From the cell containing the given text, extract its center point as (x, y) coordinate. 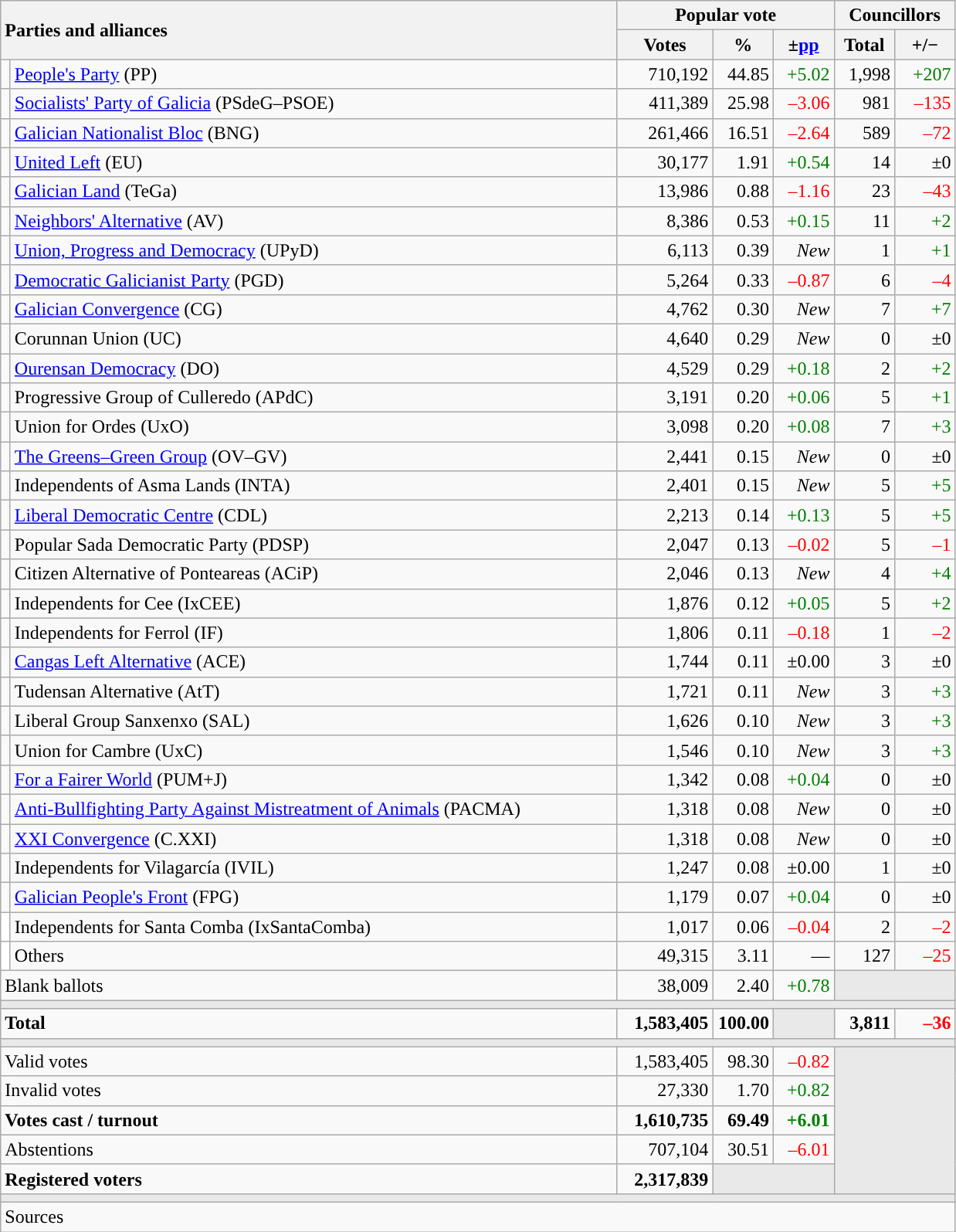
0.07 (743, 898)
–0.18 (803, 633)
–25 (925, 956)
981 (865, 104)
Neighbors' Alternative (AV) (314, 221)
–1.16 (803, 192)
–36 (925, 1023)
Blank ballots (309, 986)
1,610,735 (665, 1120)
Abstentions (309, 1149)
1,806 (665, 633)
–43 (925, 192)
+4 (925, 574)
–2.64 (803, 133)
For a Fairer World (PUM+J) (314, 779)
1,721 (665, 691)
11 (865, 221)
% (743, 45)
1,744 (665, 662)
69.49 (743, 1120)
27,330 (665, 1091)
16.51 (743, 133)
14 (865, 162)
+0.06 (803, 398)
Galician People's Front (FPG) (314, 898)
30,177 (665, 162)
— (803, 956)
Cangas Left Alternative (ACE) (314, 662)
2,046 (665, 574)
XXI Convergence (C.XXI) (314, 838)
1,017 (665, 927)
People's Party (PP) (314, 74)
3,811 (865, 1023)
1,247 (665, 868)
2.40 (743, 986)
–0.87 (803, 280)
Councillors (894, 15)
Socialists' Party of Galicia (PSdeG–PSOE) (314, 104)
98.30 (743, 1061)
Corunnan Union (UC) (314, 338)
0.53 (743, 221)
Independents of Asma Lands (INTA) (314, 486)
Progressive Group of Culleredo (APdC) (314, 398)
–1 (925, 545)
4 (865, 574)
–0.02 (803, 545)
Independents for Ferrol (IF) (314, 633)
Union for Cambre (UxC) (314, 750)
0.88 (743, 192)
United Left (EU) (314, 162)
261,466 (665, 133)
+0.05 (803, 603)
100.00 (743, 1023)
Citizen Alternative of Ponteareas (ACiP) (314, 574)
38,009 (665, 986)
13,986 (665, 192)
2,441 (665, 456)
707,104 (665, 1149)
–0.82 (803, 1061)
3,191 (665, 398)
589 (865, 133)
Parties and alliances (309, 30)
0.12 (743, 603)
44.85 (743, 74)
Votes cast / turnout (309, 1120)
2,213 (665, 515)
+0.82 (803, 1091)
30.51 (743, 1149)
±pp (803, 45)
1.70 (743, 1091)
Galician Land (TeGa) (314, 192)
1,998 (865, 74)
+0.54 (803, 162)
Liberal Group Sanxenxo (SAL) (314, 721)
Anti-Bullfighting Party Against Mistreatment of Animals (PACMA) (314, 809)
+0.08 (803, 427)
Popular Sada Democratic Party (PDSP) (314, 545)
Democratic Galicianist Party (PGD) (314, 280)
1,626 (665, 721)
Votes (665, 45)
Valid votes (309, 1061)
+6.01 (803, 1120)
1,876 (665, 603)
–0.04 (803, 927)
23 (865, 192)
Popular vote (726, 15)
4,762 (665, 309)
25.98 (743, 104)
5,264 (665, 280)
Tudensan Alternative (AtT) (314, 691)
+0.78 (803, 986)
0.39 (743, 250)
0.30 (743, 309)
Independents for Vilagarcía (IVIL) (314, 868)
+207 (925, 74)
Sources (478, 1217)
Galician Convergence (CG) (314, 309)
+0.13 (803, 515)
Galician Nationalist Bloc (BNG) (314, 133)
4,529 (665, 368)
1,179 (665, 898)
+0.18 (803, 368)
–4 (925, 280)
6 (865, 280)
4,640 (665, 338)
Liberal Democratic Centre (CDL) (314, 515)
–135 (925, 104)
49,315 (665, 956)
8,386 (665, 221)
Independents for Cee (IxCEE) (314, 603)
Invalid votes (309, 1091)
–3.06 (803, 104)
Ourensan Democracy (DO) (314, 368)
Union for Ordes (UxO) (314, 427)
2,317,839 (665, 1179)
+5.02 (803, 74)
1,546 (665, 750)
Registered voters (309, 1179)
+0.15 (803, 221)
2,047 (665, 545)
The Greens–Green Group (OV–GV) (314, 456)
710,192 (665, 74)
–6.01 (803, 1149)
411,389 (665, 104)
0.06 (743, 927)
3.11 (743, 956)
+7 (925, 309)
Others (314, 956)
0.33 (743, 280)
2,401 (665, 486)
127 (865, 956)
1,342 (665, 779)
+/− (925, 45)
3,098 (665, 427)
Union, Progress and Democracy (UPyD) (314, 250)
Independents for Santa Comba (IxSantaComba) (314, 927)
0.14 (743, 515)
6,113 (665, 250)
1.91 (743, 162)
–72 (925, 133)
